Provide the [X, Y] coordinate of the cell's center where the given text is located.  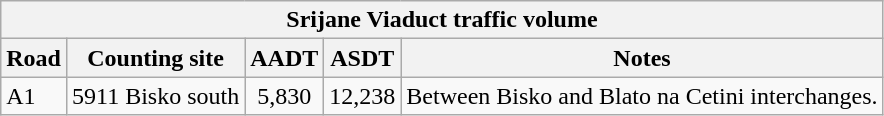
Counting site [155, 58]
5,830 [284, 96]
AADT [284, 58]
12,238 [362, 96]
Srijane Viaduct traffic volume [442, 20]
5911 Bisko south [155, 96]
Road [34, 58]
Notes [642, 58]
A1 [34, 96]
ASDT [362, 58]
Between Bisko and Blato na Cetini interchanges. [642, 96]
